From the cell containing the given text, extract its center point as [X, Y] coordinate. 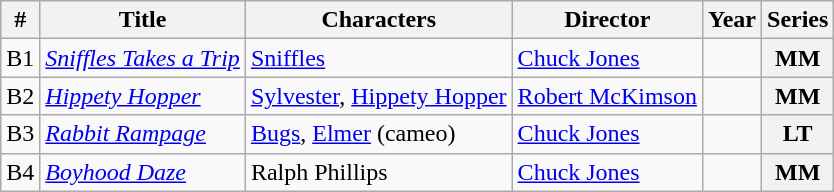
Robert McKimson [607, 96]
Characters [378, 20]
B1 [20, 58]
Bugs, Elmer (cameo) [378, 134]
Sylvester, Hippety Hopper [378, 96]
Director [607, 20]
# [20, 20]
LT [798, 134]
Sniffles [378, 58]
Series [798, 20]
Hippety Hopper [143, 96]
Ralph Phillips [378, 172]
B2 [20, 96]
Boyhood Daze [143, 172]
B4 [20, 172]
Rabbit Rampage [143, 134]
B3 [20, 134]
Year [732, 20]
Sniffles Takes a Trip [143, 58]
Title [143, 20]
